From the cell containing the given text, extract its center point as [x, y] coordinate. 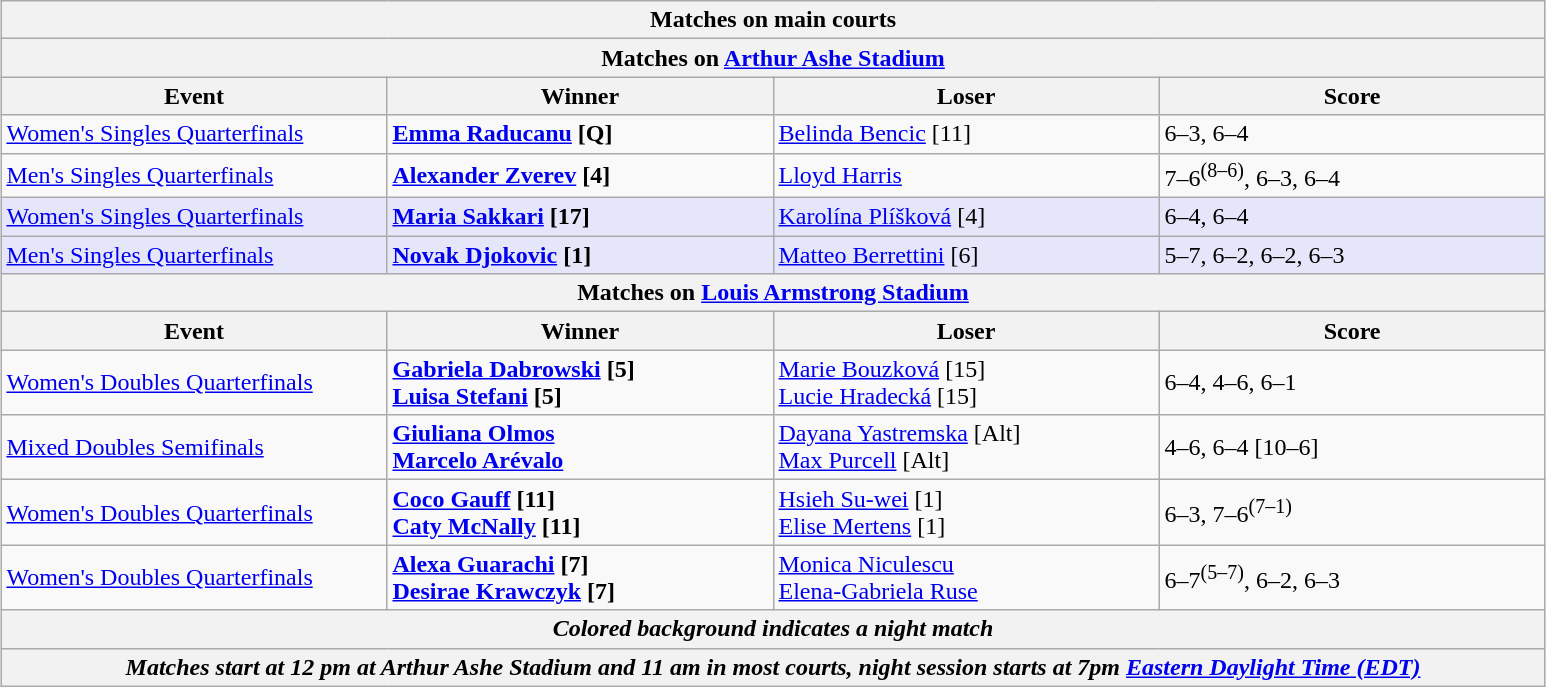
Matteo Berrettini [6] [966, 255]
Matches on Louis Armstrong Stadium [773, 293]
6–3, 7–6(7–1) [1352, 512]
7–6(8–6), 6–3, 6–4 [1352, 176]
Alexa Guarachi [7] Desirae Krawczyk [7] [580, 578]
Emma Raducanu [Q] [580, 134]
Belinda Bencic [11] [966, 134]
Matches on main courts [773, 20]
6–4, 6–4 [1352, 217]
Marie Bouzková [15] Lucie Hradecká [15] [966, 382]
Novak Djokovic [1] [580, 255]
4–6, 6–4 [10–6] [1352, 448]
Monica Niculescu Elena-Gabriela Ruse [966, 578]
Giuliana Olmos Marcelo Arévalo [580, 448]
Lloyd Harris [966, 176]
Karolína Plíšková [4] [966, 217]
Dayana Yastremska [Alt] Max Purcell [Alt] [966, 448]
6–4, 4–6, 6–1 [1352, 382]
Hsieh Su-wei [1] Elise Mertens [1] [966, 512]
6–7(5–7), 6–2, 6–3 [1352, 578]
Matches start at 12 pm at Arthur Ashe Stadium and 11 am in most courts, night session starts at 7pm Eastern Daylight Time (EDT) [773, 667]
Gabriela Dabrowski [5] Luisa Stefani [5] [580, 382]
Matches on Arthur Ashe Stadium [773, 58]
Coco Gauff [11] Caty McNally [11] [580, 512]
Alexander Zverev [4] [580, 176]
Maria Sakkari [17] [580, 217]
Mixed Doubles Semifinals [194, 448]
Colored background indicates a night match [773, 629]
6–3, 6–4 [1352, 134]
5–7, 6–2, 6–2, 6–3 [1352, 255]
